Scan for the cell matching the given text and deliver its (X, Y) coordinate at center. 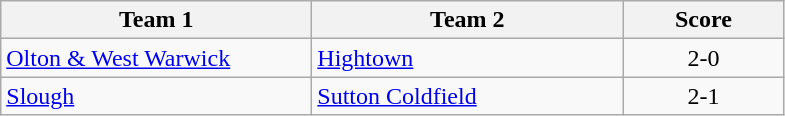
Olton & West Warwick (156, 58)
2-1 (704, 96)
2-0 (704, 58)
Sutton Coldfield (468, 96)
Score (704, 20)
Slough (156, 96)
Team 2 (468, 20)
Hightown (468, 58)
Team 1 (156, 20)
